Pinpoint the cell where the given text exists, returning its [x, y] midpoint coordinate. 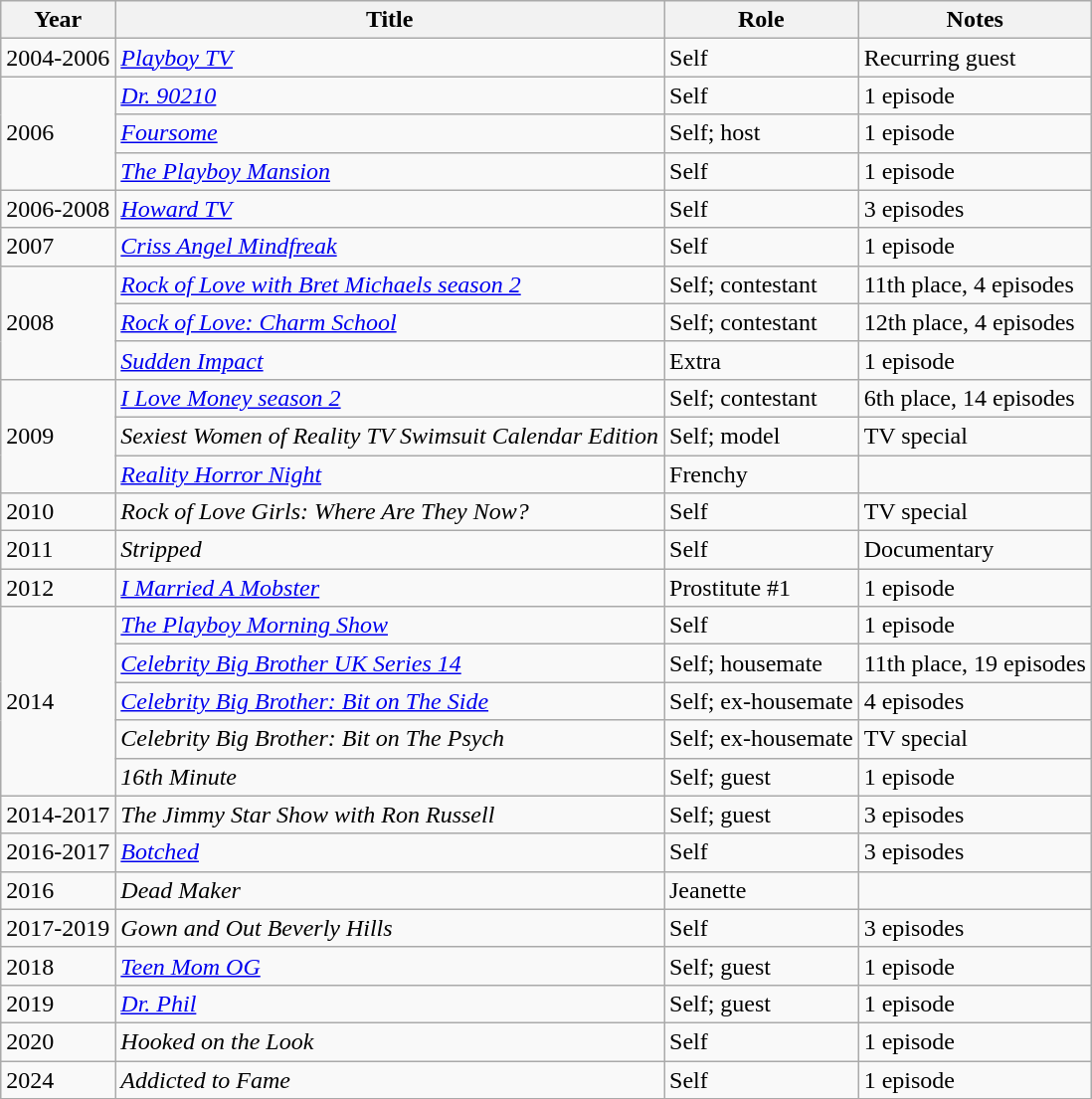
Addicted to Fame [390, 1079]
2007 [58, 247]
2019 [58, 1004]
4 episodes [975, 701]
The Playboy Morning Show [390, 626]
2009 [58, 436]
Self; housemate [762, 663]
Playboy TV [390, 58]
2004-2006 [58, 58]
2011 [58, 550]
Teen Mom OG [390, 966]
Recurring guest [975, 58]
2016-2017 [58, 852]
Rock of Love Girls: Where Are They Now? [390, 512]
The Jimmy Star Show with Ron Russell [390, 815]
Dr. Phil [390, 1004]
Self; model [762, 436]
2014-2017 [58, 815]
11th place, 4 episodes [975, 284]
2006 [58, 133]
2018 [58, 966]
Self; host [762, 133]
Celebrity Big Brother: Bit on The Side [390, 701]
Gown and Out Beverly Hills [390, 928]
Notes [975, 20]
Extra [762, 360]
2012 [58, 588]
Sexiest Women of Reality TV Swimsuit Calendar Edition [390, 436]
Criss Angel Mindfreak [390, 247]
Howard TV [390, 209]
Documentary [975, 550]
2010 [58, 512]
Jeanette [762, 890]
Botched [390, 852]
Rock of Love with Bret Michaels season 2 [390, 284]
2016 [58, 890]
Title [390, 20]
Rock of Love: Charm School [390, 322]
2008 [58, 322]
6th place, 14 episodes [975, 398]
Dr. 90210 [390, 95]
Role [762, 20]
Dead Maker [390, 890]
Celebrity Big Brother: Bit on The Psych [390, 739]
Stripped [390, 550]
11th place, 19 episodes [975, 663]
Prostitute #1 [762, 588]
I Love Money season 2 [390, 398]
2006-2008 [58, 209]
2017-2019 [58, 928]
Foursome [390, 133]
Hooked on the Look [390, 1041]
The Playboy Mansion [390, 171]
Frenchy [762, 474]
16th Minute [390, 777]
2024 [58, 1079]
2020 [58, 1041]
Year [58, 20]
Reality Horror Night [390, 474]
12th place, 4 episodes [975, 322]
2014 [58, 701]
Celebrity Big Brother UK Series 14 [390, 663]
I Married A Mobster [390, 588]
Sudden Impact [390, 360]
